From the cell containing the given text, extract its center point as [X, Y] coordinate. 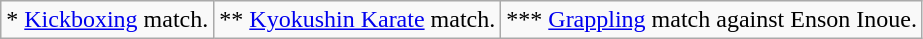
* Kickboxing match. [108, 20]
*** Grappling match against Enson Inoue. [712, 20]
** Kyokushin Karate match. [358, 20]
